Scan for the cell matching the given text and deliver its (X, Y) coordinate at center. 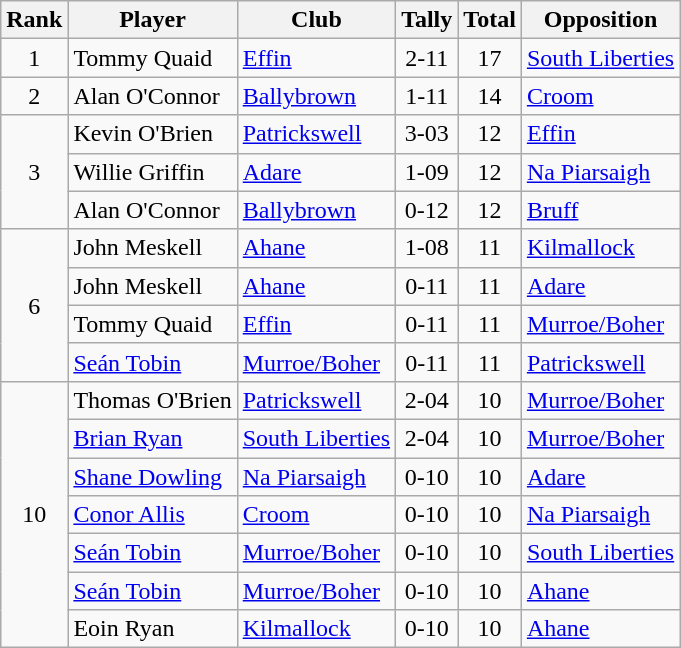
Club (316, 20)
0-12 (427, 210)
Player (152, 20)
Total (490, 20)
Conor Allis (152, 515)
Rank (34, 20)
1-11 (427, 96)
Brian Ryan (152, 438)
1-08 (427, 248)
Willie Griffin (152, 172)
2 (34, 96)
Kevin O'Brien (152, 134)
Shane Dowling (152, 477)
1-09 (427, 172)
Tally (427, 20)
Eoin Ryan (152, 629)
Thomas O'Brien (152, 400)
2-11 (427, 58)
6 (34, 305)
3 (34, 172)
Opposition (600, 20)
1 (34, 58)
14 (490, 96)
17 (490, 58)
3-03 (427, 134)
Bruff (600, 210)
